Identify which cell holds the provided text, then report its (X, Y) central coordinate. 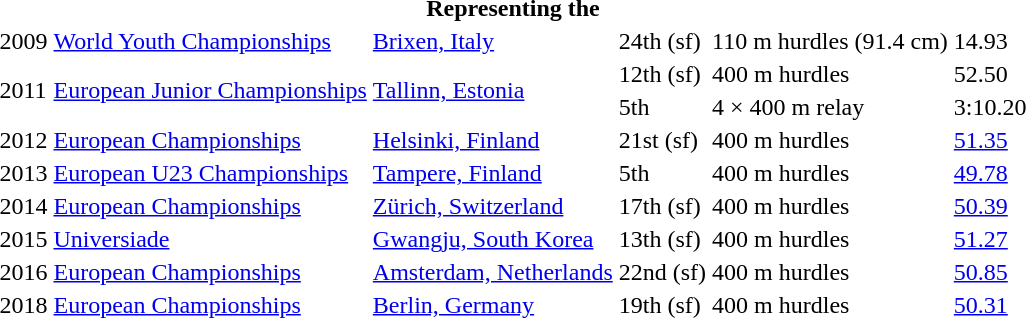
Helsinki, Finland (492, 140)
Zürich, Switzerland (492, 206)
13th (sf) (662, 239)
Brixen, Italy (492, 41)
Gwangju, South Korea (492, 239)
4 × 400 m relay (830, 107)
World Youth Championships (210, 41)
24th (sf) (662, 41)
110 m hurdles (91.4 cm) (830, 41)
17th (sf) (662, 206)
12th (sf) (662, 74)
Universiade (210, 239)
21st (sf) (662, 140)
Amsterdam, Netherlands (492, 272)
European U23 Championships (210, 173)
Tallinn, Estonia (492, 90)
22nd (sf) (662, 272)
Tampere, Finland (492, 173)
European Junior Championships (210, 90)
